Extract the (x, y) coordinate from the center of the cell holding the provided text.  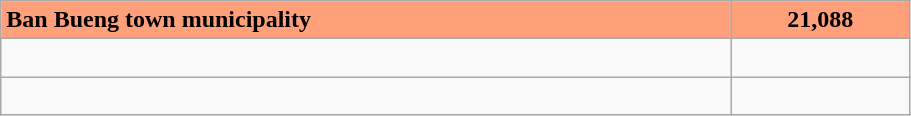
Ban Bueng town municipality (366, 20)
21,088 (820, 20)
